Output the [x, y] coordinate of the center of the cell containing the given text.  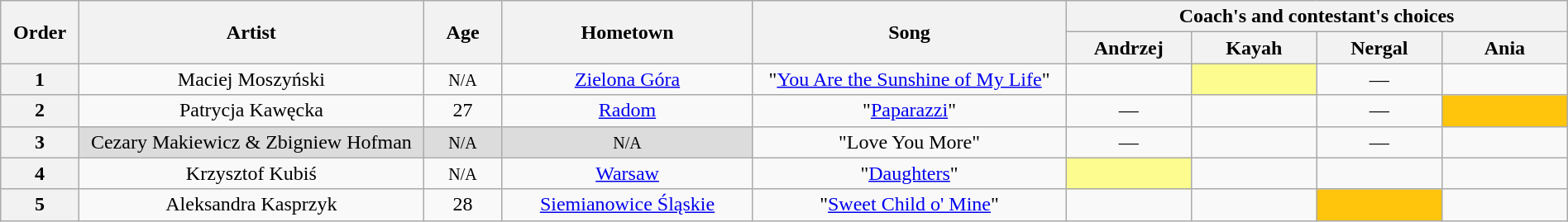
Aleksandra Kasprzyk [251, 205]
27 [463, 111]
2 [40, 111]
4 [40, 173]
5 [40, 205]
Song [910, 32]
Siemianowice Śląskie [627, 205]
Coach's and contestant's choices [1317, 17]
Age [463, 32]
Hometown [627, 32]
"Paparazzi" [910, 111]
Ania [1505, 48]
"Daughters" [910, 173]
Patrycja Kawęcka [251, 111]
Zielona Góra [627, 79]
"You Are the Sunshine of My Life" [910, 79]
Cezary Makiewicz & Zbigniew Hofman [251, 142]
"Love You More" [910, 142]
"Sweet Child o' Mine" [910, 205]
Andrzej [1129, 48]
Artist [251, 32]
Nergal [1379, 48]
Maciej Moszyński [251, 79]
Kayah [1255, 48]
Warsaw [627, 173]
3 [40, 142]
Order [40, 32]
1 [40, 79]
28 [463, 205]
Radom [627, 111]
Krzysztof Kubiś [251, 173]
